Locate the cell with the specified text and output its [x, y] center coordinate. 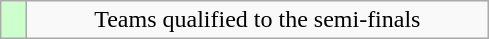
Teams qualified to the semi-finals [258, 20]
